Find where the given text appears and provide that cell's center as (X, Y) coordinate. 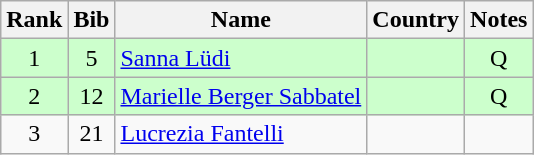
Notes (499, 20)
Name (241, 20)
12 (92, 96)
2 (34, 96)
Bib (92, 20)
3 (34, 134)
Country (416, 20)
1 (34, 58)
Sanna Lüdi (241, 58)
Marielle Berger Sabbatel (241, 96)
21 (92, 134)
Lucrezia Fantelli (241, 134)
Rank (34, 20)
5 (92, 58)
